Return the (x, y) coordinate for the center point of the cell that contains the specified text.  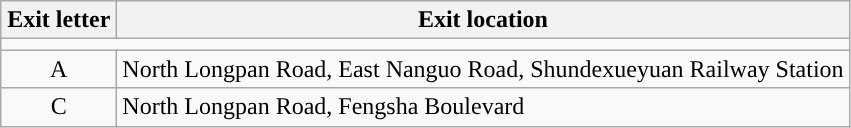
North Longpan Road, Fengsha Boulevard (483, 107)
Exit letter (59, 20)
Exit location (483, 20)
A (59, 69)
North Longpan Road, East Nanguo Road, Shundexueyuan Railway Station (483, 69)
C (59, 107)
